For the text-containing cell, return its midpoint in (X, Y) coordinate format. 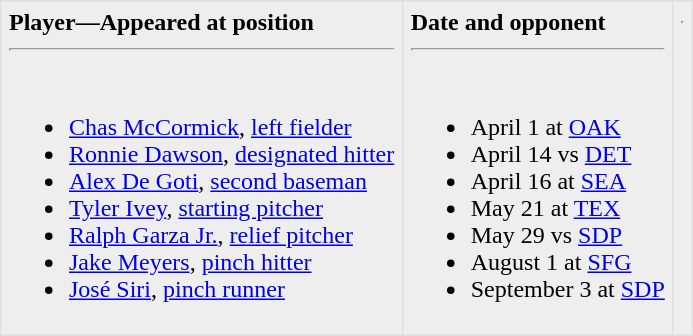
Date and opponent April 1 at OAKApril 14 vs DETApril 16 at SEAMay 21 at TEXMay 29 vs SDPAugust 1 at SFGSeptember 3 at SDP (538, 168)
